Search for the cell housing the specified text and yield its (x, y) center coordinate. 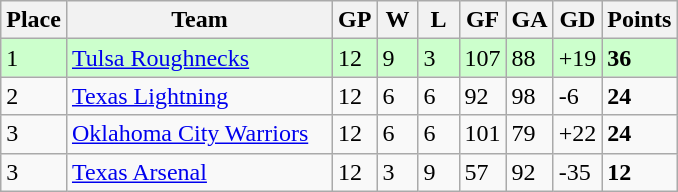
Texas Arsenal (199, 172)
Points (640, 20)
W (398, 20)
79 (530, 134)
98 (530, 96)
+22 (578, 134)
1 (34, 58)
57 (482, 172)
Oklahoma City Warriors (199, 134)
GP (355, 20)
Tulsa Roughnecks (199, 58)
Team (199, 20)
GD (578, 20)
-35 (578, 172)
-6 (578, 96)
101 (482, 134)
88 (530, 58)
36 (640, 58)
Texas Lightning (199, 96)
107 (482, 58)
+19 (578, 58)
GA (530, 20)
2 (34, 96)
L (438, 20)
Place (34, 20)
GF (482, 20)
